Provide the (x, y) coordinate of the cell's center where the given text is located.  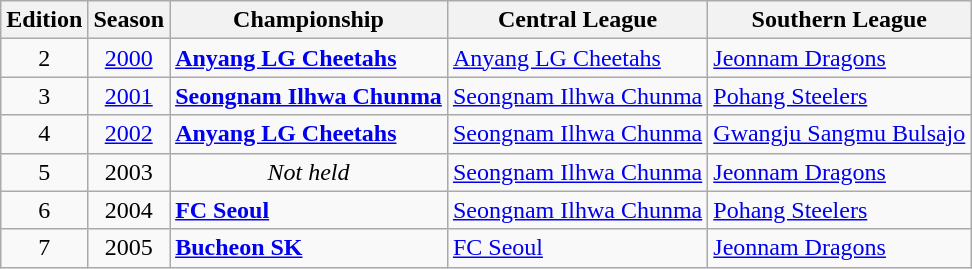
6 (44, 210)
2 (44, 58)
Central League (577, 20)
2002 (129, 134)
7 (44, 248)
2003 (129, 172)
5 (44, 172)
2005 (129, 248)
Bucheon SK (309, 248)
Not held (309, 172)
2001 (129, 96)
2004 (129, 210)
4 (44, 134)
Southern League (840, 20)
3 (44, 96)
Season (129, 20)
Championship (309, 20)
Edition (44, 20)
2000 (129, 58)
Gwangju Sangmu Bulsajo (840, 134)
